Detect which cell encompasses the target text, then output its (X, Y) center coordinate. 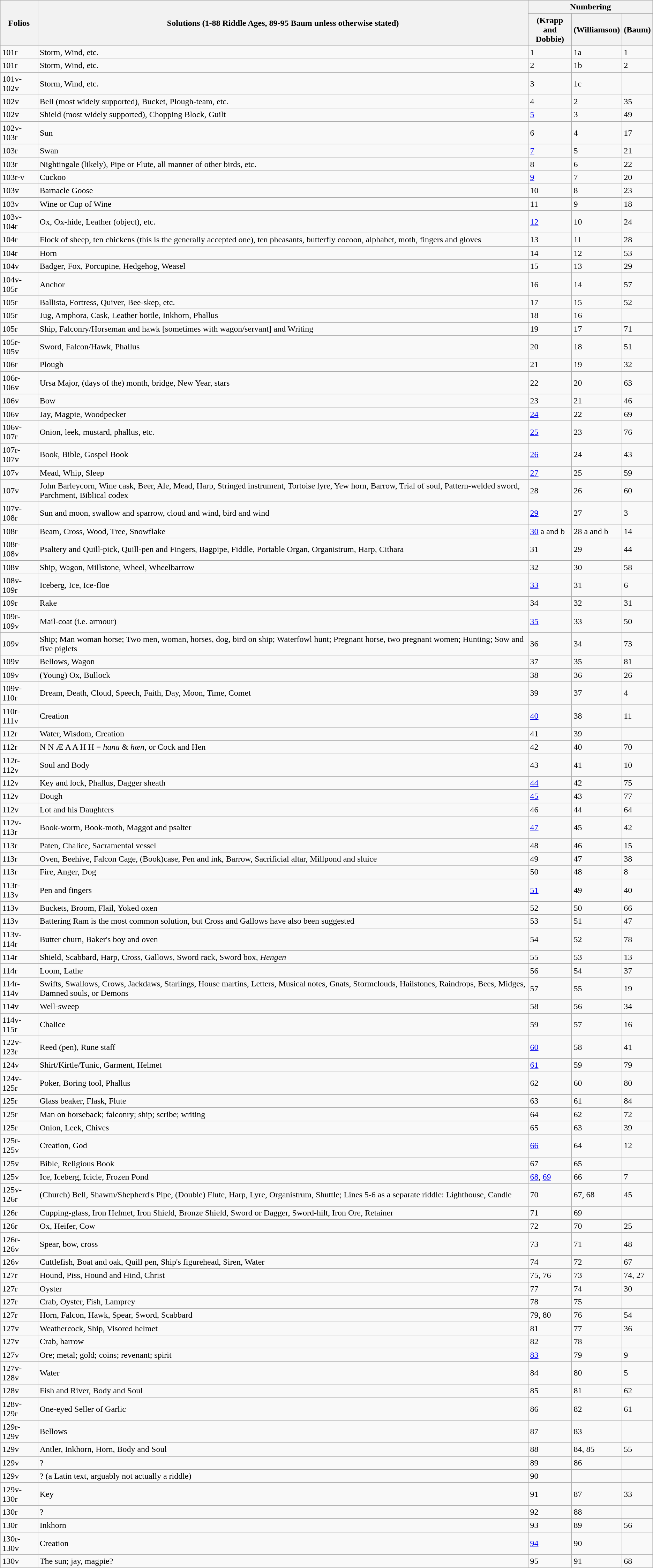
68 (637, 1561)
1a (597, 52)
Ursa Major, (days of the) month, bridge, New Year, stars (283, 383)
Oyster (283, 1288)
Poker, Boring tool, Phallus (283, 1083)
68, 69 (550, 1177)
Weathercock, Ship, Visored helmet (283, 1328)
Beam, Cross, Wood, Tree, Snowflake (283, 531)
104v (19, 266)
Sword, Falcon/Hawk, Phallus (283, 347)
130r-130v (19, 1543)
Creation, God (283, 1146)
Dough (283, 796)
Paten, Chalice, Sacramental vessel (283, 846)
109v-110r (19, 693)
Bow (283, 401)
Spear, bow, cross (283, 1244)
106r-106v (19, 383)
Pen and fingers (283, 890)
107v-108r (19, 513)
Shield (most widely supported), Chopping Block, Guilt (283, 115)
112r-112v (19, 765)
Bellows (283, 1432)
114v-115r (19, 1024)
Dream, Death, Cloud, Speech, Faith, Day, Moon, Time, Comet (283, 693)
Ice, Iceberg, Icicle, Frozen Pond (283, 1177)
One-eyed Seller of Garlic (283, 1409)
Butter churn, Baker's boy and oven (283, 939)
Loom, Lathe (283, 970)
108v (19, 567)
108v-109r (19, 585)
Psaltery and Quill-pick, Quill-pen and Fingers, Bagpipe, Fiddle, Portable Organ, Organistrum, Harp, Cithara (283, 550)
Battering Ram is the most common solution, but Cross and Gallows have also been suggested (283, 921)
Soul and Body (283, 765)
Swan (283, 151)
Jug, Amphora, Cask, Leather bottle, Inkhorn, Phallus (283, 316)
67, 68 (597, 1195)
Key and lock, Phallus, Dagger sheath (283, 783)
Buckets, Broom, Flail, Yoked oxen (283, 908)
95 (550, 1561)
75, 76 (550, 1275)
104v-105r (19, 285)
Shirt/Kirtle/Tunic, Garment, Helmet (283, 1065)
Numbering (590, 7)
Ship, Falconry/Horseman and hawk [sometimes with wagon/servant] and Writing (283, 329)
Shield, Scabbard, Harp, Cross, Gallows, Sword rack, Sword box, Hengen (283, 957)
130v (19, 1561)
113r-113v (19, 890)
103r-v (19, 177)
129v-130r (19, 1494)
The sun; jay, magpie? (283, 1561)
Onion, leek, mustard, phallus, etc. (283, 432)
Folios (19, 23)
114v (19, 1006)
Nightingale (likely), Pipe or Flute, all manner of other birds, etc. (283, 164)
Key (283, 1494)
79, 80 (550, 1315)
Anchor (283, 285)
103v-104r (19, 222)
? (a Latin text, arguably not actually a riddle) (283, 1476)
93 (550, 1525)
101v-102v (19, 84)
94 (550, 1543)
Cuttlefish, Boat and oak, Quill pen, Ship's figurehead, Siren, Water (283, 1262)
109r (19, 603)
Plough (283, 365)
Bible, Religious Book (283, 1164)
(Church) Bell, Shawm/Shepherd's Pipe, (Double) Flute, Harp, Lyre, Organistrum, Shuttle; Lines 5-6 as a separate riddle: Lighthouse, Candle (283, 1195)
28 a and b (597, 531)
92 (550, 1512)
Ballista, Fortress, Quiver, Bee-skep, etc. (283, 302)
105r-105v (19, 347)
Ship, Wagon, Millstone, Wheel, Wheelbarrow (283, 567)
Chalice (283, 1024)
1b (597, 66)
1c (597, 84)
Bell (most widely supported), Bucket, Plough-team, etc. (283, 101)
(Krapp andDobbie) (550, 30)
Fish and River, Body and Soul (283, 1391)
128v (19, 1391)
127v-128v (19, 1373)
114r-114v (19, 988)
Onion, Leek, Chives (283, 1128)
Fire, Anger, Dog (283, 872)
Ship; Man woman horse; Two men, woman, horses, dog, bird on ship; Waterfowl hunt; Pregnant horse, two pregnant women; Hunting; Sow and five piglets (283, 644)
Reed (pen), Rune staff (283, 1047)
107r-107v (19, 455)
125r-125v (19, 1146)
Crab, Oyster, Fish, Lamprey (283, 1302)
122v-123r (19, 1047)
Solutions (1-88 Riddle Ages, 89-95 Baum unless otherwise stated) (283, 23)
Antler, Inkhorn, Horn, Body and Soul (283, 1449)
Flock of sheep, ten chickens (this is the generally accepted one), ten pheasants, butterfly cocoon, alphabet, moth, fingers and gloves (283, 240)
Ox, Ox-hide, Leather (object), etc. (283, 222)
Lot and his Daughters (283, 810)
Barnacle Goose (283, 190)
126v (19, 1262)
124v-125r (19, 1083)
Iceberg, Ice, Ice-floe (283, 585)
109r-109v (19, 621)
Book-worm, Book-moth, Maggot and psalter (283, 828)
Badger, Fox, Porcupine, Hedgehog, Weasel (283, 266)
85 (550, 1391)
Water, Wisdom, Creation (283, 734)
Well-sweep (283, 1006)
30 a and b (550, 531)
(Williamson) (597, 30)
Inkhorn (283, 1525)
106r (19, 365)
Sun and moon, swallow and sparrow, cloud and wind, bird and wind (283, 513)
113v-114r (19, 939)
Ox, Heifer, Cow (283, 1226)
Horn, Falcon, Hawk, Spear, Sword, Scabbard (283, 1315)
Man on horseback; falconry; ship; scribe; writing (283, 1114)
(Young) Ox, Bullock (283, 675)
Oven, Beehive, Falcon Cage, (Book)case, Pen and ink, Barrow, Sacrificial altar, Millpond and sluice (283, 859)
Mail-coat (i.e. armour) (283, 621)
124v (19, 1065)
125v-126r (19, 1195)
Jay, Magpie, Woodpecker (283, 414)
Wine or Cup of Wine (283, 204)
Bellows, Wagon (283, 662)
N N Æ A A H H = hana & hæn, or Cock and Hen (283, 747)
Ore; metal; gold; coins; revenant; spirit (283, 1355)
84, 85 (597, 1449)
129r-129v (19, 1432)
108r-108v (19, 550)
110r-111v (19, 715)
108r (19, 531)
106v-107r (19, 432)
Crab, harrow (283, 1342)
Book, Bible, Gospel Book (283, 455)
102v-103r (19, 132)
74, 27 (637, 1275)
126r-126v (19, 1244)
Glass beaker, Flask, Flute (283, 1101)
112v-113r (19, 828)
128v-129r (19, 1409)
Water (283, 1373)
Mead, Whip, Sleep (283, 472)
Sun (283, 132)
Rake (283, 603)
Hound, Piss, Hound and Hind, Christ (283, 1275)
Cupping-glass, Iron Helmet, Iron Shield, Bronze Shield, Sword or Dagger, Sword-hilt, Iron Ore, Retainer (283, 1213)
(Baum) (637, 30)
Horn (283, 253)
Cuckoo (283, 177)
